Extract the [x, y] coordinate from the center of the cell holding the provided text.  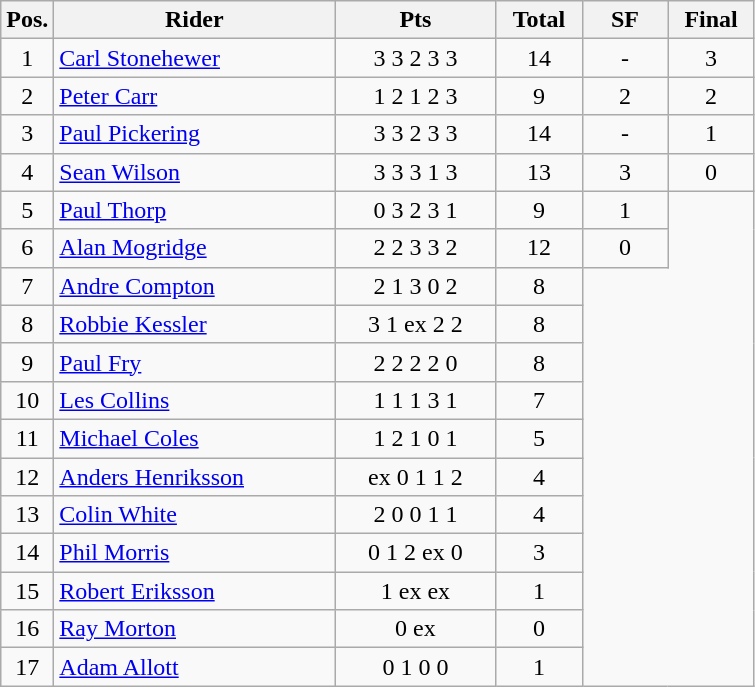
1 2 1 2 3 [416, 96]
Colin White [194, 515]
2 2 2 2 0 [416, 362]
2 0 0 1 1 [416, 515]
0 ex [416, 629]
Michael Coles [194, 438]
Final [711, 20]
3 3 3 1 3 [416, 172]
Paul Fry [194, 362]
0 3 2 3 1 [416, 210]
15 [28, 591]
Paul Pickering [194, 134]
ex 0 1 1 2 [416, 477]
3 1 ex 2 2 [416, 324]
Total [539, 20]
16 [28, 629]
1 2 1 0 1 [416, 438]
Rider [194, 20]
1 ex ex [416, 591]
2 1 3 0 2 [416, 286]
SF [625, 20]
Phil Morris [194, 553]
Adam Allott [194, 667]
Pos. [28, 20]
6 [28, 248]
11 [28, 438]
0 1 2 ex 0 [416, 553]
Peter Carr [194, 96]
Les Collins [194, 400]
17 [28, 667]
Anders Henriksson [194, 477]
2 2 3 3 2 [416, 248]
0 1 0 0 [416, 667]
Robert Eriksson [194, 591]
10 [28, 400]
Paul Thorp [194, 210]
Ray Morton [194, 629]
Andre Compton [194, 286]
Pts [416, 20]
Sean Wilson [194, 172]
Robbie Kessler [194, 324]
Carl Stonehewer [194, 58]
Alan Mogridge [194, 248]
1 1 1 3 1 [416, 400]
